Scan for the cell matching the given text and deliver its (X, Y) coordinate at center. 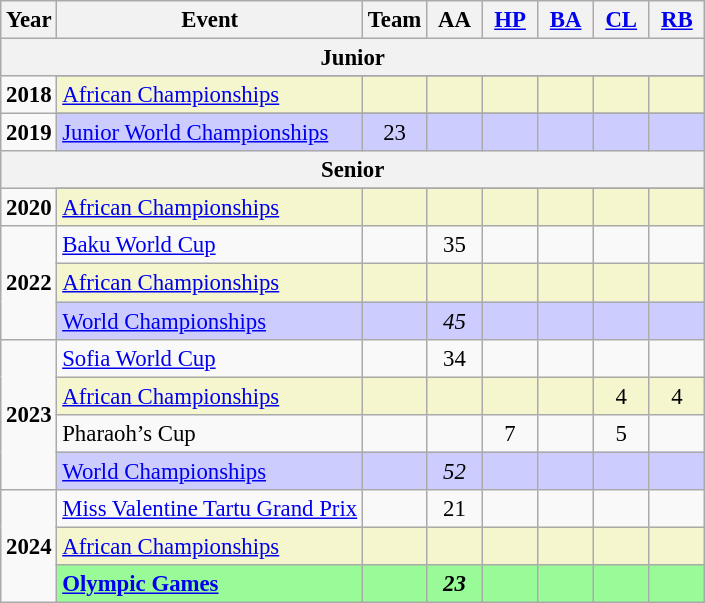
Pharaoh’s Cup (210, 433)
Miss Valentine Tartu Grand Prix (210, 509)
Junior (353, 58)
BA (566, 20)
7 (510, 433)
Olympic Games (210, 584)
Sofia World Cup (210, 358)
34 (455, 358)
RB (677, 20)
2024 (29, 546)
Team (394, 20)
2022 (29, 282)
2020 (29, 208)
2023 (29, 414)
Senior (353, 170)
Junior World Championships (210, 133)
HP (510, 20)
21 (455, 509)
Year (29, 20)
35 (455, 245)
2018 (29, 95)
Baku World Cup (210, 245)
52 (455, 471)
CL (621, 20)
Event (210, 20)
2019 (29, 133)
5 (621, 433)
45 (455, 321)
AA (455, 20)
